For the text-containing cell, return its midpoint in (x, y) coordinate format. 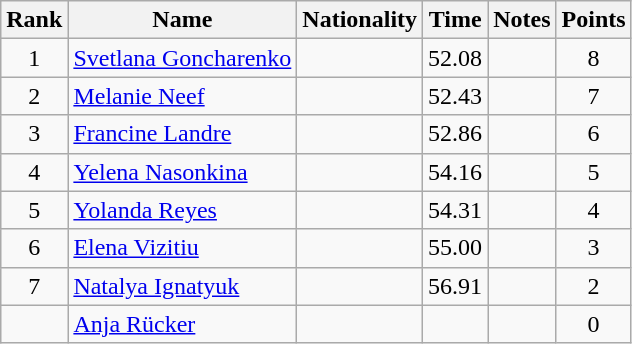
55.00 (456, 248)
Yelena Nasonkina (182, 172)
Francine Landre (182, 134)
1 (34, 58)
Nationality (360, 20)
54.31 (456, 210)
54.16 (456, 172)
Yolanda Reyes (182, 210)
Notes (522, 20)
Anja Rücker (182, 324)
0 (594, 324)
Name (182, 20)
52.08 (456, 58)
Rank (34, 20)
Natalya Ignatyuk (182, 286)
Svetlana Goncharenko (182, 58)
8 (594, 58)
Melanie Neef (182, 96)
56.91 (456, 286)
Points (594, 20)
52.43 (456, 96)
Time (456, 20)
Elena Vizitiu (182, 248)
52.86 (456, 134)
